Locate the cell with the specified text and output its [x, y] center coordinate. 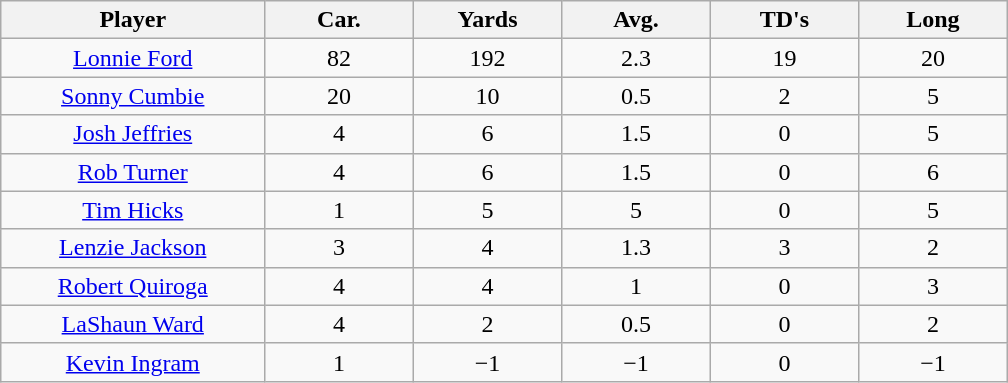
Yards [487, 20]
LaShaun Ward [133, 324]
Lenzie Jackson [133, 248]
Lonnie Ford [133, 58]
Rob Turner [133, 172]
2.3 [636, 58]
82 [339, 58]
192 [487, 58]
Long [934, 20]
TD's [784, 20]
1.3 [636, 248]
Car. [339, 20]
Sonny Cumbie [133, 96]
Avg. [636, 20]
Tim Hicks [133, 210]
Josh Jeffries [133, 134]
19 [784, 58]
Player [133, 20]
10 [487, 96]
Robert Quiroga [133, 286]
Kevin Ingram [133, 362]
